Locate the cell with the specified text and output its [x, y] center coordinate. 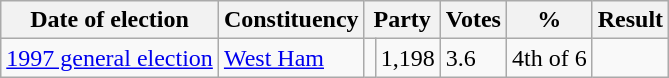
Date of election [110, 20]
Party [402, 20]
Result [630, 20]
1,198 [408, 58]
4th of 6 [549, 58]
% [549, 20]
3.6 [473, 58]
Votes [473, 20]
West Ham [291, 58]
1997 general election [110, 58]
Constituency [291, 20]
